Identify which cell holds the provided text, then report its (x, y) central coordinate. 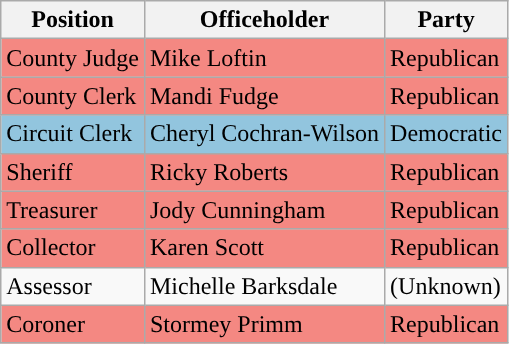
County Judge (73, 58)
Karen Scott (264, 248)
Ricky Roberts (264, 172)
Mandi Fudge (264, 96)
Jody Cunningham (264, 210)
County Clerk (73, 96)
Stormey Primm (264, 324)
Michelle Barksdale (264, 286)
Collector (73, 248)
Mike Loftin (264, 58)
Party (446, 20)
Treasurer (73, 210)
(Unknown) (446, 286)
Circuit Clerk (73, 134)
Coroner (73, 324)
Assessor (73, 286)
Cheryl Cochran-Wilson (264, 134)
Officeholder (264, 20)
Democratic (446, 134)
Position (73, 20)
Sheriff (73, 172)
